Pinpoint the cell where the given text exists, returning its [X, Y] midpoint coordinate. 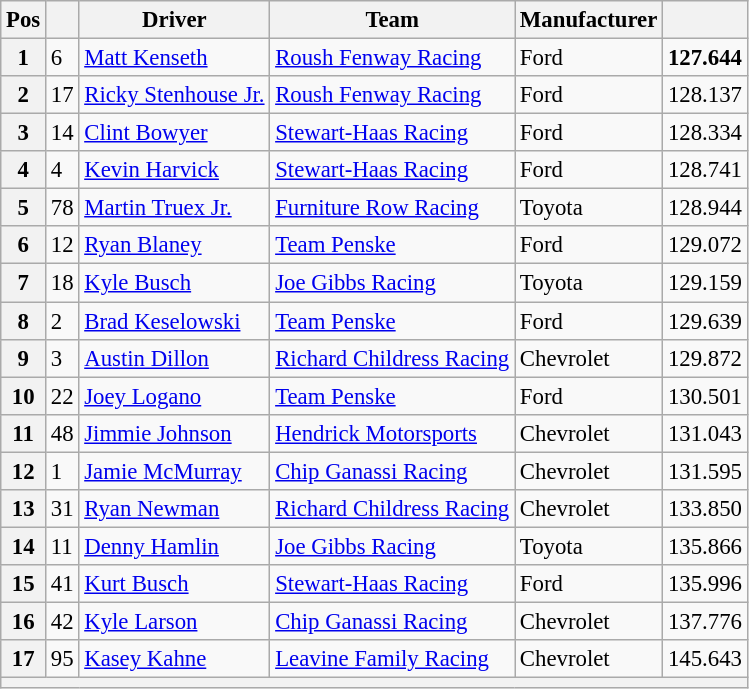
18 [62, 283]
Martin Truex Jr. [174, 208]
78 [62, 208]
Jimmie Johnson [174, 433]
Austin Dillon [174, 358]
31 [62, 509]
133.850 [706, 509]
42 [62, 621]
5 [24, 208]
135.996 [706, 584]
129.072 [706, 245]
Pos [24, 20]
129.159 [706, 283]
135.866 [706, 546]
16 [24, 621]
7 [24, 283]
8 [24, 321]
Hendrick Motorsports [392, 433]
41 [62, 584]
128.334 [706, 133]
Brad Keselowski [174, 321]
Furniture Row Racing [392, 208]
10 [24, 396]
127.644 [706, 58]
Ricky Stenhouse Jr. [174, 95]
145.643 [706, 659]
128.741 [706, 170]
22 [62, 396]
Kyle Larson [174, 621]
Ryan Newman [174, 509]
Joey Logano [174, 396]
Kurt Busch [174, 584]
130.501 [706, 396]
Clint Bowyer [174, 133]
Leavine Family Racing [392, 659]
Jamie McMurray [174, 471]
13 [24, 509]
129.872 [706, 358]
Driver [174, 20]
128.137 [706, 95]
137.776 [706, 621]
129.639 [706, 321]
48 [62, 433]
Manufacturer [589, 20]
Kasey Kahne [174, 659]
Matt Kenseth [174, 58]
131.595 [706, 471]
Denny Hamlin [174, 546]
Team [392, 20]
Kevin Harvick [174, 170]
Ryan Blaney [174, 245]
15 [24, 584]
128.944 [706, 208]
95 [62, 659]
9 [24, 358]
Kyle Busch [174, 283]
131.043 [706, 433]
